Pinpoint the cell where the given text exists, returning its [x, y] midpoint coordinate. 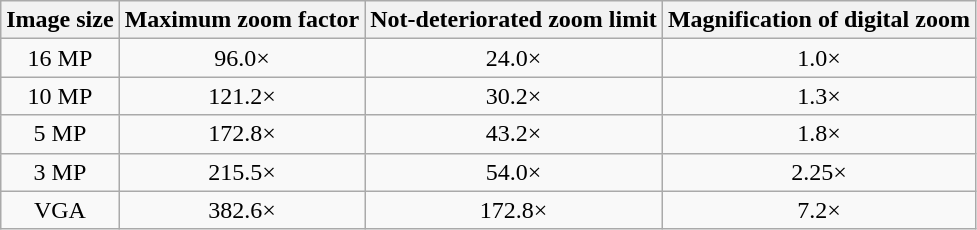
5 MP [60, 134]
Maximum zoom factor [242, 20]
3 MP [60, 172]
Image size [60, 20]
VGA [60, 210]
1.0× [818, 58]
Not-deteriorated zoom limit [514, 20]
1.8× [818, 134]
43.2× [514, 134]
30.2× [514, 96]
24.0× [514, 58]
1.3× [818, 96]
2.25× [818, 172]
10 MP [60, 96]
121.2× [242, 96]
382.6× [242, 210]
7.2× [818, 210]
Magnification of digital zoom [818, 20]
54.0× [514, 172]
215.5× [242, 172]
96.0× [242, 58]
16 MP [60, 58]
